Scan for the cell matching the given text and deliver its (X, Y) coordinate at center. 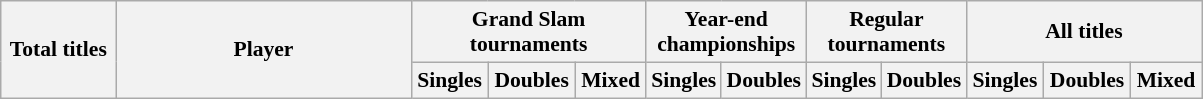
All titles (1084, 32)
Year-endchampionships (726, 32)
Regulartournaments (886, 32)
Grand Slamtournaments (528, 32)
Total titles (58, 50)
Player (264, 50)
